Return the (X, Y) coordinate for the center point of the cell that contains the specified text.  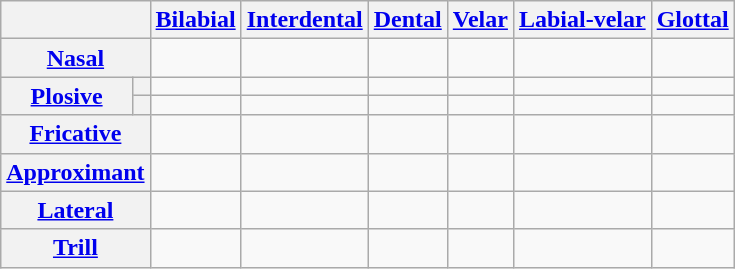
Velar (480, 20)
Nasal (76, 58)
Labial-velar (582, 20)
Lateral (76, 210)
Glottal (692, 20)
Bilabial (196, 20)
Plosive (67, 96)
Interdental (304, 20)
Fricative (76, 134)
Trill (76, 248)
Dental (408, 20)
Approximant (76, 172)
